Scan for the cell matching the given text and deliver its [x, y] coordinate at center. 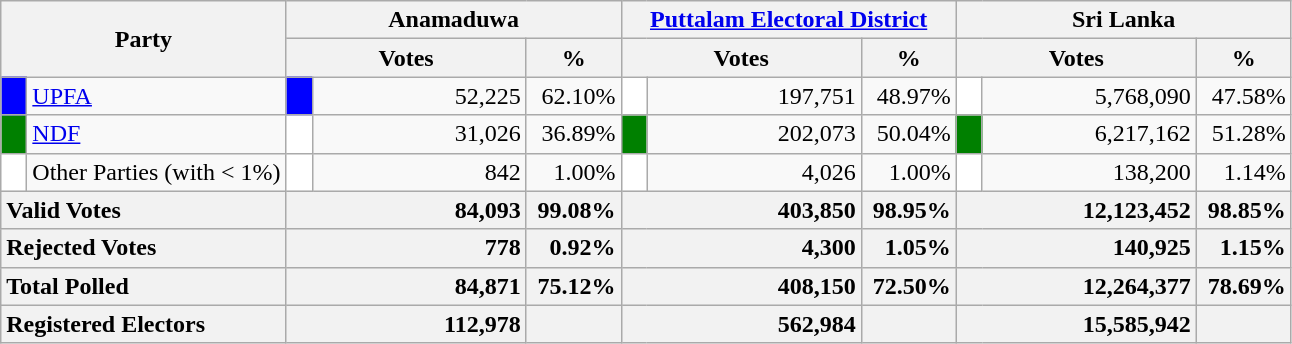
140,925 [1076, 248]
12,123,452 [1076, 210]
202,073 [754, 134]
78.69% [1244, 286]
842 [419, 172]
51.28% [1244, 134]
48.97% [908, 96]
0.92% [574, 248]
15,585,942 [1076, 324]
84,093 [406, 210]
197,751 [754, 96]
778 [406, 248]
4,026 [754, 172]
Total Polled [144, 286]
62.10% [574, 96]
Other Parties (with < 1%) [156, 172]
12,264,377 [1076, 286]
138,200 [1089, 172]
Rejected Votes [144, 248]
403,850 [741, 210]
1.05% [908, 248]
562,984 [741, 324]
84,871 [406, 286]
Registered Electors [144, 324]
6,217,162 [1089, 134]
99.08% [574, 210]
98.95% [908, 210]
NDF [156, 134]
Sri Lanka [1124, 20]
36.89% [574, 134]
Anamaduwa [454, 20]
408,150 [741, 286]
31,026 [419, 134]
5,768,090 [1089, 96]
75.12% [574, 286]
UPFA [156, 96]
98.85% [1244, 210]
50.04% [908, 134]
47.58% [1244, 96]
4,300 [741, 248]
112,978 [406, 324]
Puttalam Electoral District [788, 20]
52,225 [419, 96]
Party [144, 39]
Valid Votes [144, 210]
1.15% [1244, 248]
1.14% [1244, 172]
72.50% [908, 286]
